From the cell containing the given text, extract its center point as [x, y] coordinate. 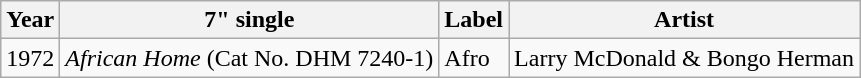
Artist [684, 20]
Label [474, 20]
African Home (Cat No. DHM 7240-1) [250, 58]
Year [30, 20]
1972 [30, 58]
Larry McDonald & Bongo Herman [684, 58]
Afro [474, 58]
7" single [250, 20]
